For the text-containing cell, return its midpoint in (x, y) coordinate format. 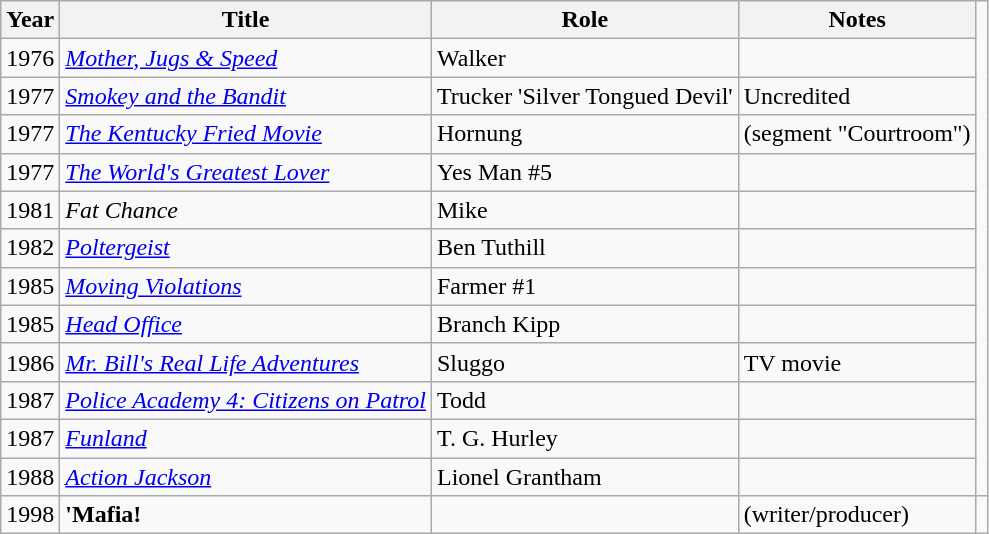
Uncredited (857, 96)
Walker (584, 58)
1998 (30, 515)
Police Academy 4: Citizens on Patrol (246, 400)
TV movie (857, 362)
Notes (857, 20)
T. G. Hurley (584, 438)
The World's Greatest Lover (246, 172)
Mike (584, 210)
Smokey and the Bandit (246, 96)
Poltergeist (246, 248)
Todd (584, 400)
Action Jackson (246, 477)
Funland (246, 438)
1982 (30, 248)
(writer/producer) (857, 515)
1986 (30, 362)
Ben Tuthill (584, 248)
1976 (30, 58)
Lionel Grantham (584, 477)
Sluggo (584, 362)
Farmer #1 (584, 286)
Branch Kipp (584, 324)
Head Office (246, 324)
Yes Man #5 (584, 172)
'Mafia! (246, 515)
1981 (30, 210)
Moving Violations (246, 286)
Year (30, 20)
(segment "Courtroom") (857, 134)
Title (246, 20)
1988 (30, 477)
Trucker 'Silver Tongued Devil' (584, 96)
Role (584, 20)
Fat Chance (246, 210)
Mother, Jugs & Speed (246, 58)
Mr. Bill's Real Life Adventures (246, 362)
Hornung (584, 134)
The Kentucky Fried Movie (246, 134)
